Extract the [X, Y] coordinate from the center of the cell holding the provided text.  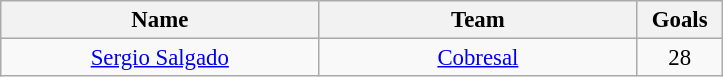
28 [680, 58]
Team [478, 20]
Name [160, 20]
Sergio Salgado [160, 58]
Goals [680, 20]
Cobresal [478, 58]
